Output the [x, y] coordinate of the center of the cell containing the given text.  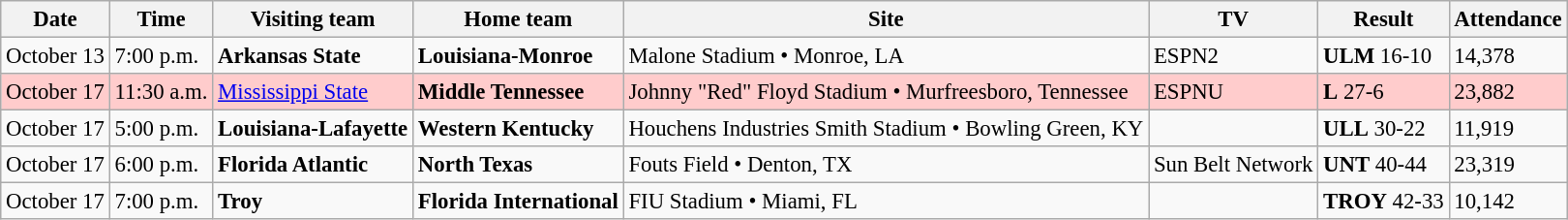
Visiting team [314, 19]
ULM 16-10 [1384, 56]
23,882 [1508, 92]
Troy [314, 202]
11:30 a.m. [161, 92]
Result [1384, 19]
ULL 30-22 [1384, 129]
6:00 p.m. [161, 165]
Western Kentucky [519, 129]
TROY 42-33 [1384, 202]
11,919 [1508, 129]
Arkansas State [314, 56]
Middle Tennessee [519, 92]
Florida Atlantic [314, 165]
Time [161, 19]
ESPNU [1233, 92]
Johnny "Red" Floyd Stadium • Murfreesboro, Tennessee [887, 92]
Date [55, 19]
14,378 [1508, 56]
October 13 [55, 56]
ESPN2 [1233, 56]
TV [1233, 19]
Louisiana-Monroe [519, 56]
Louisiana-Lafayette [314, 129]
UNT 40-44 [1384, 165]
Florida International [519, 202]
Mississippi State [314, 92]
North Texas [519, 165]
23,319 [1508, 165]
10,142 [1508, 202]
Houchens Industries Smith Stadium • Bowling Green, KY [887, 129]
Home team [519, 19]
FIU Stadium • Miami, FL [887, 202]
Malone Stadium • Monroe, LA [887, 56]
Attendance [1508, 19]
Sun Belt Network [1233, 165]
Site [887, 19]
L 27-6 [1384, 92]
Fouts Field • Denton, TX [887, 165]
5:00 p.m. [161, 129]
